Scan for the cell matching the given text and deliver its (X, Y) coordinate at center. 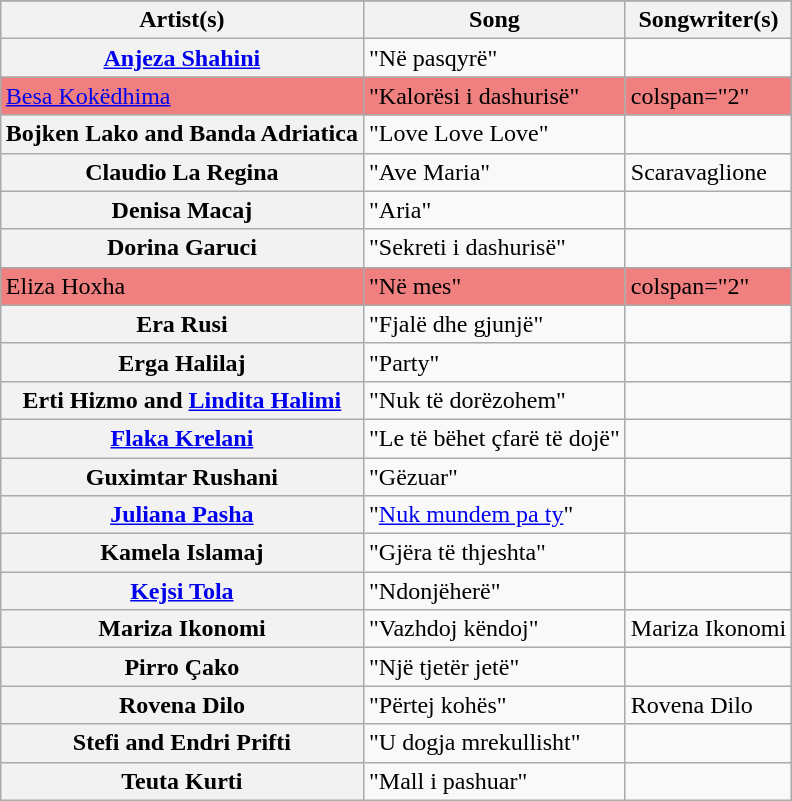
Kejsi Tola (182, 591)
Song (494, 20)
"Love Love Love" (494, 134)
"Ndonjëherë" (494, 591)
Teuta Kurti (182, 781)
Pirro Çako (182, 667)
"Kalorësi i dashurisë" (494, 96)
"Vazhdoj këndoj" (494, 629)
Scaravaglione (708, 172)
"Gëzuar" (494, 477)
"Një tjetër jetë" (494, 667)
Stefi and Endri Prifti (182, 743)
"Mall i pashuar" (494, 781)
"Fjalë dhe gjunjë" (494, 324)
"U dogja mrekullisht" (494, 743)
"Në pasqyrë" (494, 58)
Guximtar Rushani (182, 477)
Bojken Lako and Banda Adriatica (182, 134)
Dorina Garuci (182, 248)
Artist(s) (182, 20)
"Nuk të dorëzohem" (494, 400)
Anjeza Shahini (182, 58)
Erga Halilaj (182, 362)
Eliza Hoxha (182, 286)
Flaka Krelani (182, 438)
Juliana Pasha (182, 515)
Era Rusi (182, 324)
"Gjëra të thjeshta" (494, 553)
Besa Kokëdhima (182, 96)
"Përtej kohës" (494, 705)
"Ave Maria" (494, 172)
Claudio La Regina (182, 172)
Kamela Islamaj (182, 553)
Denisa Macaj (182, 210)
"Aria" (494, 210)
Songwriter(s) (708, 20)
"Nuk mundem pa ty" (494, 515)
"Sekreti i dashurisë" (494, 248)
"Në mes" (494, 286)
"Le të bëhet çfarë të dojë" (494, 438)
Erti Hizmo and Lindita Halimi (182, 400)
"Party" (494, 362)
